Output the [x, y] coordinate of the center of the cell containing the given text.  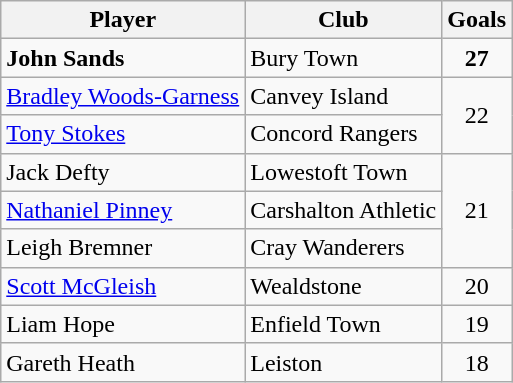
Jack Defty [123, 172]
Leigh Bremner [123, 248]
Liam Hope [123, 324]
18 [477, 362]
27 [477, 58]
Canvey Island [344, 96]
Carshalton Athletic [344, 210]
Player [123, 20]
John Sands [123, 58]
Nathaniel Pinney [123, 210]
Club [344, 20]
20 [477, 286]
21 [477, 210]
Goals [477, 20]
22 [477, 115]
Tony Stokes [123, 134]
Leiston [344, 362]
Cray Wanderers [344, 248]
Concord Rangers [344, 134]
Scott McGleish [123, 286]
Wealdstone [344, 286]
Bury Town [344, 58]
Lowestoft Town [344, 172]
Enfield Town [344, 324]
19 [477, 324]
Bradley Woods-Garness [123, 96]
Gareth Heath [123, 362]
